Return the (x, y) coordinate for the center point of the cell that contains the specified text.  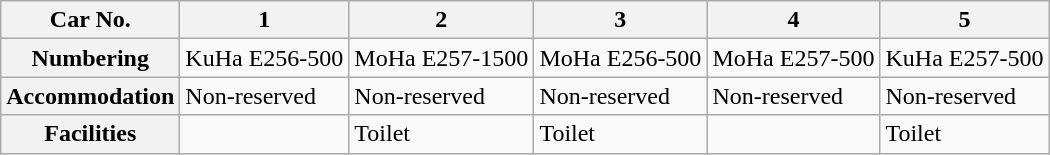
2 (442, 20)
3 (620, 20)
KuHa E256-500 (264, 58)
1 (264, 20)
Numbering (90, 58)
4 (794, 20)
KuHa E257-500 (964, 58)
Accommodation (90, 96)
5 (964, 20)
MoHa E257-1500 (442, 58)
Facilities (90, 134)
MoHa E256-500 (620, 58)
MoHa E257-500 (794, 58)
Car No. (90, 20)
